For the text-containing cell, return its midpoint in (X, Y) coordinate format. 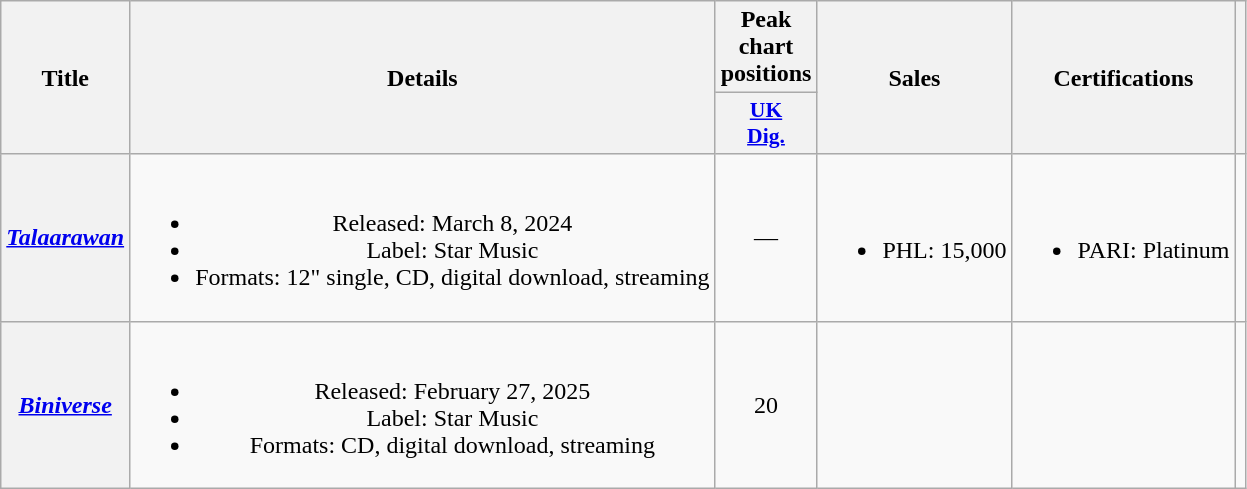
PHL: 15,000 (914, 238)
Peak chart positions (766, 47)
Released: February 27, 2025Label: Star MusicFormats: CD, digital download, streaming (422, 404)
Talaarawan (66, 238)
Certifications (1124, 78)
Released: March 8, 2024Label: Star MusicFormats: 12" single, CD, digital download, streaming (422, 238)
PARI: Platinum (1124, 238)
Details (422, 78)
Title (66, 78)
20 (766, 404)
UKDig. (766, 124)
Sales (914, 78)
— (766, 238)
Biniverse (66, 404)
